Output the [X, Y] coordinate of the center of the cell containing the given text.  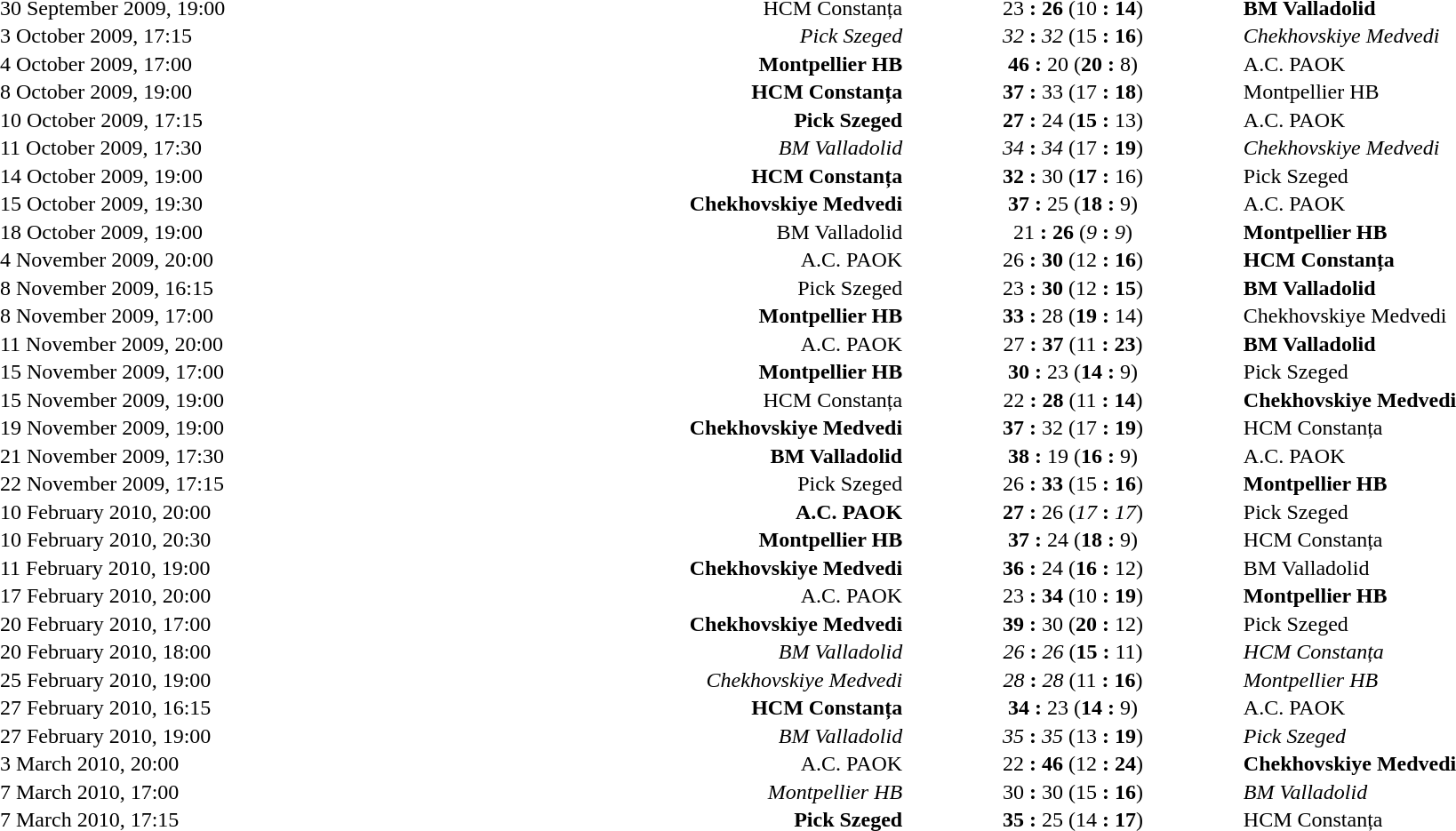
23 : 30 (12 : 15) [1073, 288]
39 : 30 (20 : 12) [1073, 624]
32 : 32 (15 : 16) [1073, 36]
37 : 32 (17 : 19) [1073, 427]
37 : 33 (17 : 18) [1073, 92]
26 : 33 (15 : 16) [1073, 484]
32 : 30 (17 : 16) [1073, 176]
28 : 28 (11 : 16) [1073, 680]
37 : 24 (18 : 9) [1073, 539]
30 : 30 (15 : 16) [1073, 792]
34 : 34 (17 : 19) [1073, 148]
26 : 26 (15 : 11) [1073, 651]
26 : 30 (12 : 16) [1073, 260]
35 : 35 (13 : 19) [1073, 736]
33 : 28 (19 : 14) [1073, 316]
38 : 19 (16 : 9) [1073, 456]
22 : 46 (12 : 24) [1073, 763]
30 : 23 (14 : 9) [1073, 372]
37 : 25 (18 : 9) [1073, 204]
27 : 37 (11 : 23) [1073, 344]
21 : 26 (9 : 9) [1073, 232]
22 : 28 (11 : 14) [1073, 400]
27 : 24 (15 : 13) [1073, 120]
27 : 26 (17 : 17) [1073, 512]
36 : 24 (16 : 12) [1073, 568]
23 : 34 (10 : 19) [1073, 596]
46 : 20 (20 : 8) [1073, 64]
34 : 23 (14 : 9) [1073, 708]
